Locate the cell with the specified text and output its (x, y) center coordinate. 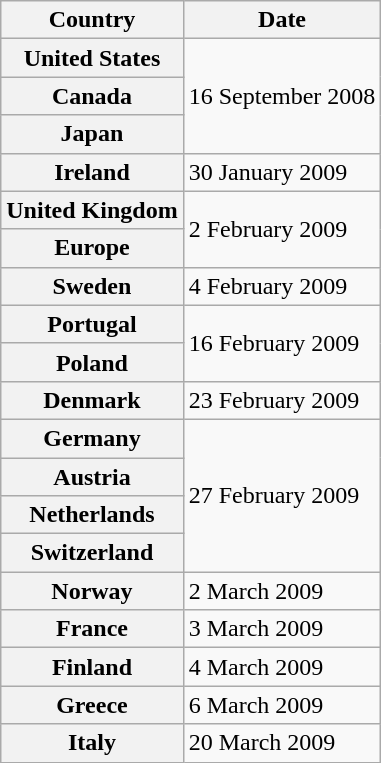
United Kingdom (92, 210)
20 March 2009 (282, 743)
16 September 2008 (282, 96)
23 February 2009 (282, 400)
Portugal (92, 324)
27 February 2009 (282, 495)
Sweden (92, 286)
4 February 2009 (282, 286)
Italy (92, 743)
30 January 2009 (282, 172)
Ireland (92, 172)
Poland (92, 362)
Denmark (92, 400)
4 March 2009 (282, 667)
Norway (92, 591)
United States (92, 58)
2 March 2009 (282, 591)
Germany (92, 438)
Switzerland (92, 553)
Finland (92, 667)
Europe (92, 248)
3 March 2009 (282, 629)
6 March 2009 (282, 705)
Country (92, 20)
Netherlands (92, 515)
Austria (92, 477)
Greece (92, 705)
2 February 2009 (282, 229)
Canada (92, 96)
16 February 2009 (282, 343)
Date (282, 20)
Japan (92, 134)
France (92, 629)
